Scan for the cell matching the given text and deliver its (x, y) coordinate at center. 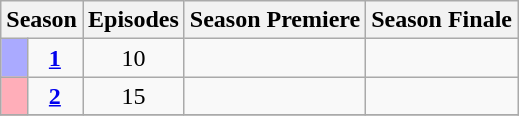
15 (133, 96)
Season (42, 20)
Season Finale (442, 20)
2 (54, 96)
Season Premiere (274, 20)
1 (54, 58)
10 (133, 58)
Episodes (133, 20)
